Identify which cell holds the provided text, then report its (x, y) central coordinate. 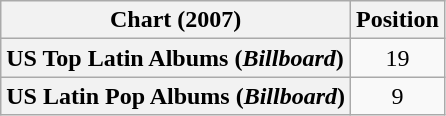
Chart (2007) (176, 20)
US Latin Pop Albums (Billboard) (176, 96)
US Top Latin Albums (Billboard) (176, 58)
9 (398, 96)
Position (398, 20)
19 (398, 58)
